From the cell containing the given text, extract its center point as (x, y) coordinate. 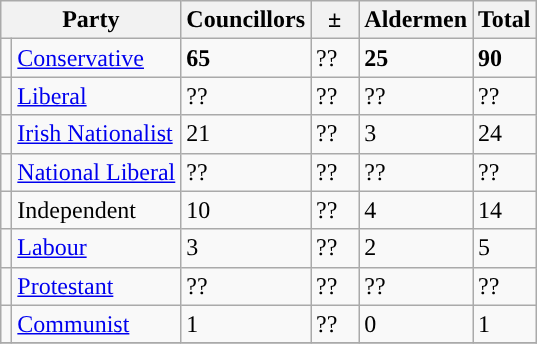
Total (505, 20)
24 (505, 134)
Independent (96, 210)
Labour (96, 248)
Conservative (96, 58)
Councillors (246, 20)
Liberal (96, 96)
0 (416, 324)
National Liberal (96, 172)
21 (246, 134)
10 (246, 210)
4 (416, 210)
14 (505, 210)
90 (505, 58)
25 (416, 58)
65 (246, 58)
Irish Nationalist (96, 134)
Protestant (96, 286)
Party (91, 20)
5 (505, 248)
2 (416, 248)
Communist (96, 324)
Aldermen (416, 20)
± (335, 20)
